Locate the cell with the specified text and output its [x, y] center coordinate. 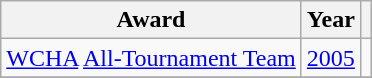
2005 [330, 58]
Year [330, 20]
WCHA All-Tournament Team [152, 58]
Award [152, 20]
